Search for the cell housing the specified text and yield its (X, Y) center coordinate. 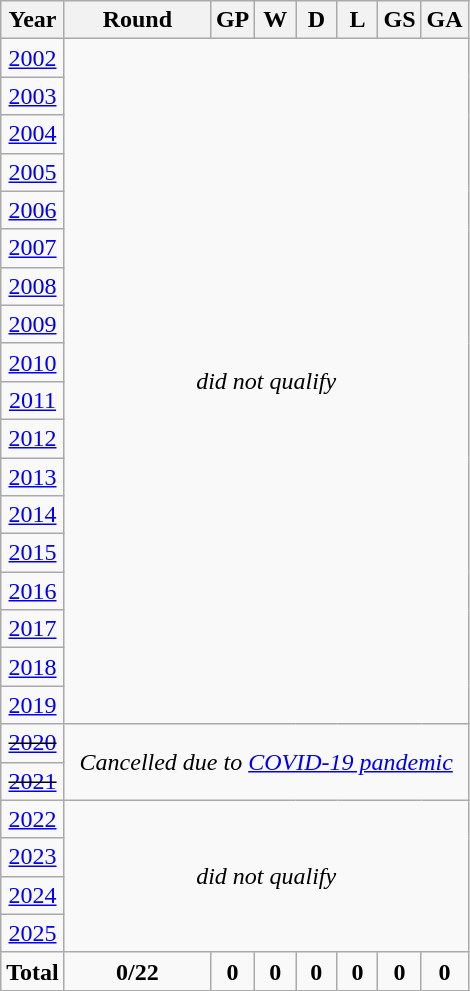
2019 (33, 705)
2023 (33, 857)
GA (444, 20)
2005 (33, 172)
L (358, 20)
2022 (33, 819)
2024 (33, 895)
W (276, 20)
Year (33, 20)
2006 (33, 210)
GS (400, 20)
GP (232, 20)
2014 (33, 515)
2011 (33, 400)
2021 (33, 781)
Cancelled due to COVID-19 pandemic (266, 762)
2025 (33, 933)
2002 (33, 58)
2009 (33, 324)
2016 (33, 591)
2020 (33, 743)
2017 (33, 629)
2012 (33, 438)
2004 (33, 134)
2013 (33, 477)
2015 (33, 553)
2010 (33, 362)
0/22 (137, 971)
Total (33, 971)
2018 (33, 667)
2003 (33, 96)
D (316, 20)
2007 (33, 248)
2008 (33, 286)
Round (137, 20)
